Detect which cell encompasses the target text, then output its (X, Y) center coordinate. 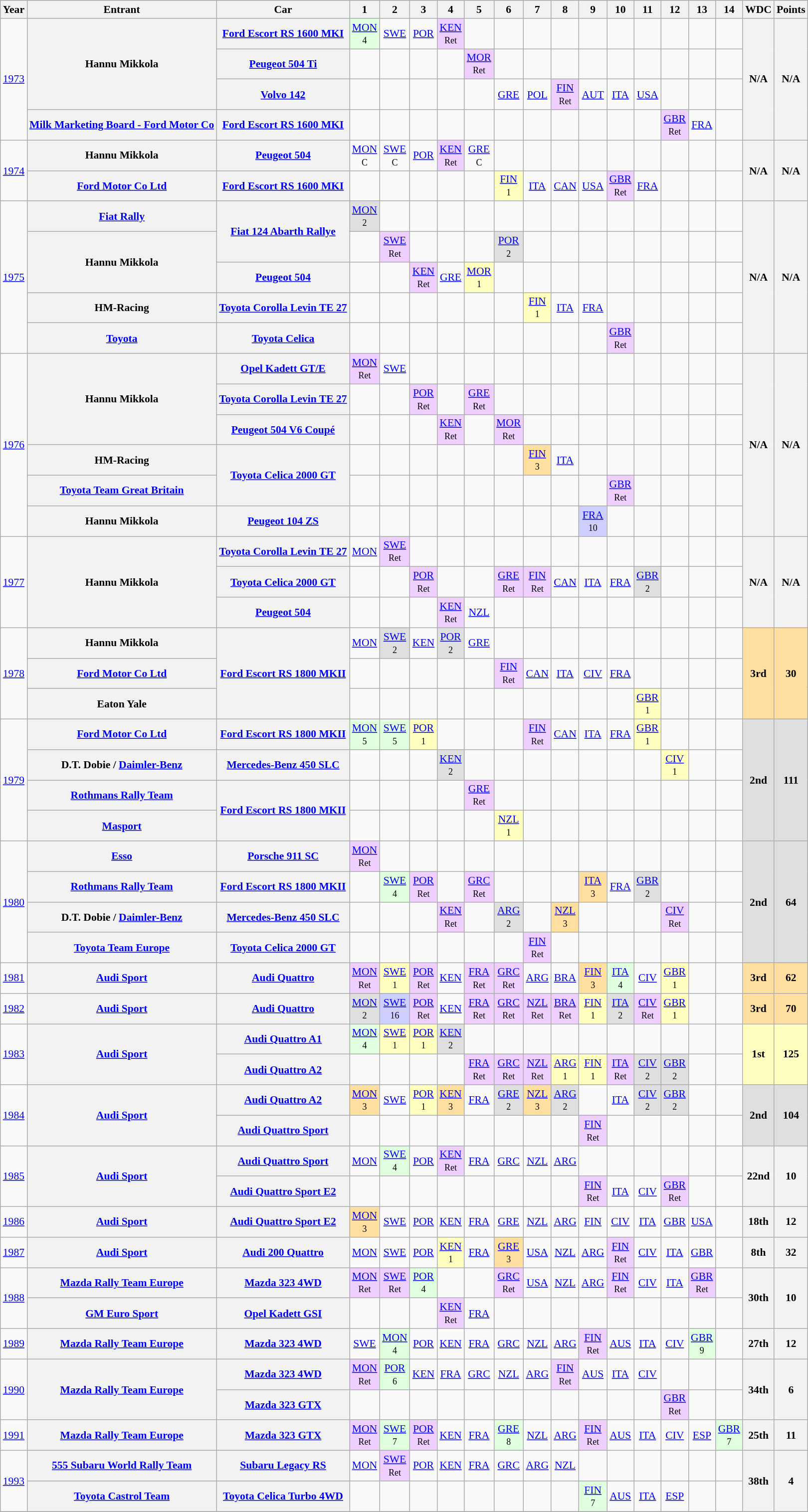
WDC (758, 9)
1976 (14, 445)
3 (423, 9)
34th (758, 1389)
Peugeot 104 ZS (283, 521)
62 (791, 978)
Volvo 142 (283, 95)
1989 (14, 1344)
SWE2 (395, 643)
Milk Marketing Board - Ford Motor Co (122, 125)
FIN7 (593, 1497)
KEN3 (450, 1100)
Fiat 124 Abarth Rallye (283, 232)
1984 (14, 1115)
GM Euro Sport (122, 1313)
1990 (14, 1389)
1979 (14, 780)
MOR1 (479, 277)
Toyota Celica Turbo 4WD (283, 1497)
5 (479, 9)
18th (758, 1222)
Year (14, 9)
GRE8 (509, 1436)
Toyota Team Europe (122, 948)
SWEC (395, 156)
2 (395, 9)
22nd (758, 1176)
ITA4 (620, 978)
104 (791, 1115)
13 (702, 9)
KEN1 (450, 1252)
70 (791, 1009)
POR4 (423, 1283)
FRA10 (593, 521)
Esso (122, 856)
ARG1 (565, 1070)
1975 (14, 278)
Fiat Rally (122, 216)
8th (758, 1252)
1st (758, 1054)
1981 (14, 978)
Subaru Legacy RS (283, 1466)
Toyota Celica (283, 338)
1987 (14, 1252)
1985 (14, 1176)
25th (758, 1436)
30 (791, 673)
BRARet (565, 1009)
Opel Kadett GSI (283, 1313)
Points (791, 9)
Car (283, 9)
1977 (14, 582)
Toyota Team Great Britain (122, 491)
Entrant (122, 9)
Audi 200 Quattro (283, 1252)
GBR7 (729, 1436)
1983 (14, 1054)
8 (565, 9)
Opel Kadett GT/E (283, 369)
Peugeot 504 Ti (283, 64)
1973 (14, 79)
1982 (14, 1009)
AUT (593, 95)
32 (791, 1252)
ITARet (620, 1070)
Porsche 911 SC (283, 856)
CIV1 (675, 765)
1988 (14, 1298)
7 (537, 9)
1986 (14, 1222)
FIN (593, 1222)
MONC (365, 156)
9 (593, 9)
SWE7 (395, 1436)
64 (791, 902)
27th (758, 1344)
ITA2 (620, 1009)
GREC (479, 156)
555 Subaru World Rally Team (122, 1466)
GBR9 (702, 1344)
Masport (122, 826)
NZL1 (509, 826)
BRA (565, 978)
Eaton Yale (122, 704)
111 (791, 780)
ITA3 (593, 886)
GRE3 (509, 1252)
Toyota (122, 338)
1974 (14, 170)
1993 (14, 1481)
1 (365, 9)
1978 (14, 673)
Audi Quattro A1 (283, 1039)
Peugeot 504 V6 Coupé (283, 430)
1980 (14, 902)
SWE16 (395, 1009)
Toyota Castrol Team (122, 1497)
POL (537, 95)
14 (729, 9)
POR6 (395, 1374)
30th (758, 1298)
GRE2 (509, 1100)
SWE5 (395, 735)
1991 (14, 1436)
38th (758, 1481)
MON5 (365, 735)
125 (791, 1054)
